Detect which cell encompasses the target text, then output its (X, Y) center coordinate. 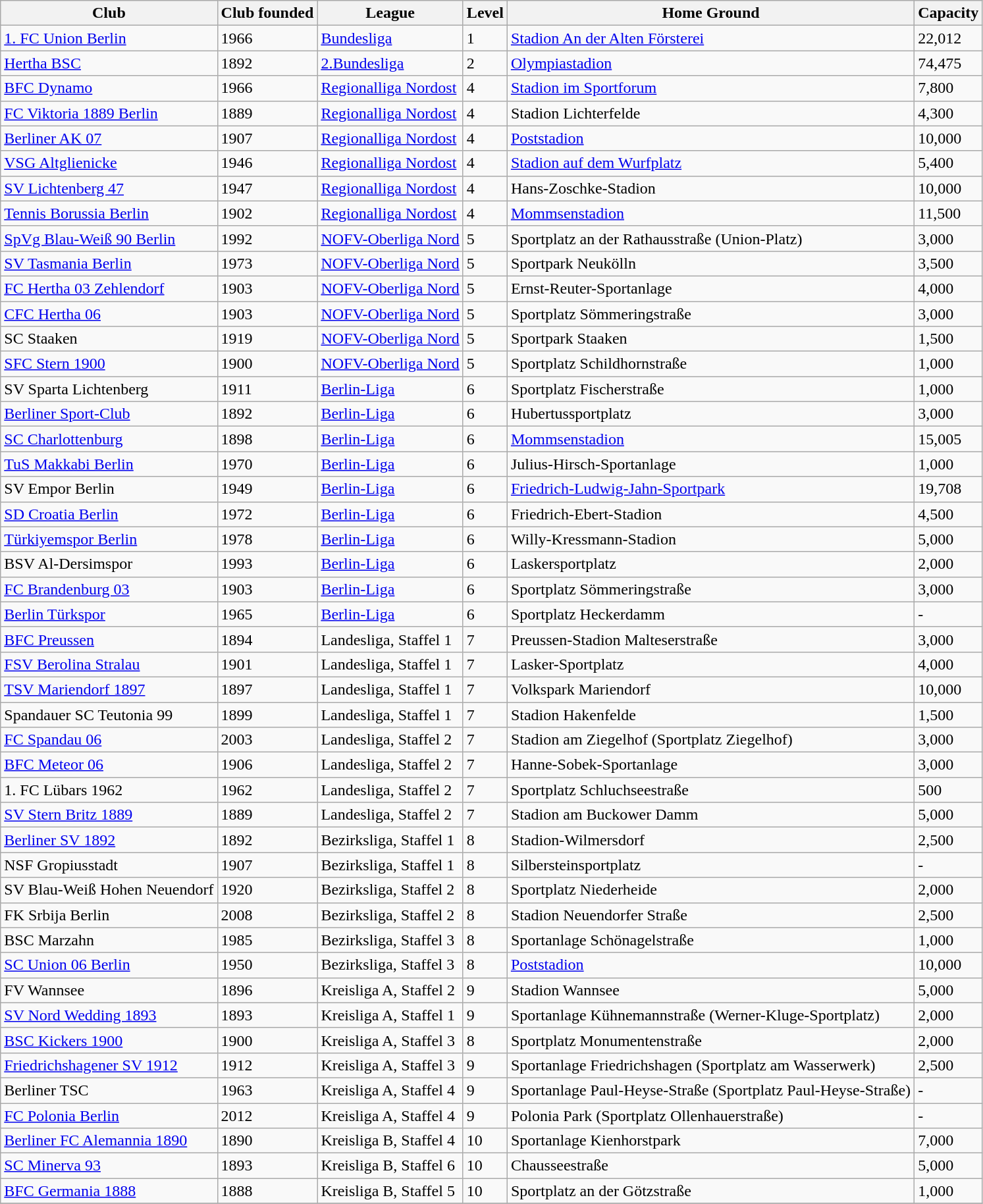
SV Stern Britz 1889 (109, 815)
15,005 (948, 439)
Sportanlage Friedrichshagen (Sportplatz am Wasserwerk) (710, 1065)
BSC Kickers 1900 (109, 1040)
Stadion am Buckower Damm (710, 815)
1901 (267, 664)
BSC Marzahn (109, 940)
SFC Stern 1900 (109, 364)
Sportanlage Paul-Heyse-Straße (Sportplatz Paul-Heyse-Straße) (710, 1090)
Lasker-Sportplatz (710, 664)
1902 (267, 213)
Silbersteinsportplatz (710, 865)
7,000 (948, 1141)
1899 (267, 714)
BFC Dynamo (109, 88)
1. FC Union Berlin (109, 38)
Sportplatz Niederheide (710, 890)
19,708 (948, 489)
Home Ground (710, 13)
Sportplatz Monumentenstraße (710, 1040)
Sportanlage Schönagelstraße (710, 940)
TuS Makkabi Berlin (109, 464)
FC Hertha 03 Zehlendorf (109, 288)
TSV Mariendorf 1897 (109, 689)
SC Charlottenburg (109, 439)
1906 (267, 765)
1972 (267, 514)
SD Croatia Berlin (109, 514)
Stadion An der Alten Försterei (710, 38)
BSV Al-Dersimspor (109, 564)
Kreisliga B, Staffel 6 (390, 1166)
FSV Berolina Stralau (109, 664)
SpVg Blau-Weiß 90 Berlin (109, 238)
Sportplatz Fischerstraße (710, 389)
500 (948, 790)
22,012 (948, 38)
Level (485, 13)
1896 (267, 990)
Club founded (267, 13)
Hanne-Sobek-Sportanlage (710, 765)
2003 (267, 740)
Hubertussportplatz (710, 414)
SV Nord Wedding 1893 (109, 1015)
1911 (267, 389)
Sportplatz an der Rathausstraße (Union-Platz) (710, 238)
SV Sparta Lichtenberg (109, 389)
Friedrich-Ebert-Stadion (710, 514)
League (390, 13)
FC Brandenburg 03 (109, 589)
Stadion Lichterfelde (710, 113)
11,500 (948, 213)
Sportpark Staaken (710, 339)
Hans-Zoschke-Stadion (710, 188)
Berliner SV 1892 (109, 840)
FK Srbija Berlin (109, 915)
BFC Preussen (109, 639)
Spandauer SC Teutonia 99 (109, 714)
Sportpark Neukölln (710, 263)
74,475 (948, 63)
Tennis Borussia Berlin (109, 213)
Stadion Hakenfelde (710, 714)
SV Blau-Weiß Hohen Neuendorf (109, 890)
Berliner TSC (109, 1090)
1894 (267, 639)
2012 (267, 1116)
Sportanlage Kühnemannstraße (Werner-Kluge-Sportplatz) (710, 1015)
SC Minerva 93 (109, 1166)
BFC Meteor 06 (109, 765)
1978 (267, 539)
FC Viktoria 1889 Berlin (109, 113)
Hertha BSC (109, 63)
Kreisliga B, Staffel 4 (390, 1141)
3,500 (948, 263)
Berliner Sport-Club (109, 414)
1963 (267, 1090)
CFC Hertha 06 (109, 314)
1985 (267, 940)
FV Wannsee (109, 990)
1970 (267, 464)
1947 (267, 188)
1919 (267, 339)
Club (109, 13)
1. FC Lübars 1962 (109, 790)
FC Polonia Berlin (109, 1116)
Preussen-Stadion Malteserstraße (710, 639)
Stadion Wannsee (710, 990)
FC Spandau 06 (109, 740)
Stadion auf dem Wurfplatz (710, 163)
1949 (267, 489)
1 (485, 38)
Ernst-Reuter-Sportanlage (710, 288)
1898 (267, 439)
SV Tasmania Berlin (109, 263)
Laskersportplatz (710, 564)
Chausseestraße (710, 1166)
SC Staaken (109, 339)
Friedrich-Ludwig-Jahn-Sportpark (710, 489)
1992 (267, 238)
Capacity (948, 13)
1993 (267, 564)
SV Lichtenberg 47 (109, 188)
VSG Altglienicke (109, 163)
Sportplatz Schildhornstraße (710, 364)
Julius-Hirsch-Sportanlage (710, 464)
Kreisliga A, Staffel 2 (390, 990)
Kreisliga B, Staffel 5 (390, 1191)
1890 (267, 1141)
Berliner AK 07 (109, 138)
1962 (267, 790)
Polonia Park (Sportplatz Ollenhauerstraße) (710, 1116)
1888 (267, 1191)
Türkiyemspor Berlin (109, 539)
1965 (267, 614)
1897 (267, 689)
SV Empor Berlin (109, 489)
Sportanlage Kienhorstpark (710, 1141)
BFC Germania 1888 (109, 1191)
4,300 (948, 113)
NSF Gropiusstadt (109, 865)
7,800 (948, 88)
4,500 (948, 514)
Volkspark Mariendorf (710, 689)
Sportplatz Schluchseestraße (710, 790)
Bundesliga (390, 38)
1912 (267, 1065)
Stadion am Ziegelhof (Sportplatz Ziegelhof) (710, 740)
Willy-Kressmann-Stadion (710, 539)
Sportplatz Heckerdamm (710, 614)
Kreisliga A, Staffel 1 (390, 1015)
2 (485, 63)
2008 (267, 915)
Berlin Türkspor (109, 614)
1950 (267, 965)
Olympiastadion (710, 63)
5,400 (948, 163)
Sportplatz an der Götzstraße (710, 1191)
2.Bundesliga (390, 63)
Friedrichshagener SV 1912 (109, 1065)
Stadion-Wilmersdorf (710, 840)
Stadion Neuendorfer Straße (710, 915)
1920 (267, 890)
Stadion im Sportforum (710, 88)
1946 (267, 163)
1973 (267, 263)
Berliner FC Alemannia 1890 (109, 1141)
SC Union 06 Berlin (109, 965)
